Locate the cell with the specified text and output its (X, Y) center coordinate. 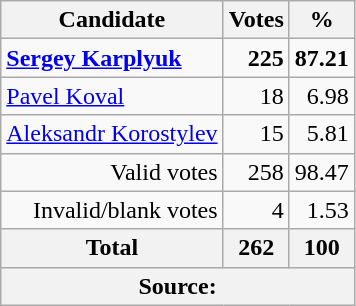
Total (112, 248)
6.98 (322, 96)
258 (256, 172)
Aleksandr Korostylev (112, 134)
18 (256, 96)
262 (256, 248)
% (322, 20)
100 (322, 248)
Candidate (112, 20)
Invalid/blank votes (112, 210)
87.21 (322, 58)
Pavel Koval (112, 96)
Source: (178, 286)
4 (256, 210)
Votes (256, 20)
5.81 (322, 134)
98.47 (322, 172)
15 (256, 134)
Sergey Karplyuk (112, 58)
Valid votes (112, 172)
1.53 (322, 210)
225 (256, 58)
